Identify which cell holds the provided text, then report its (X, Y) central coordinate. 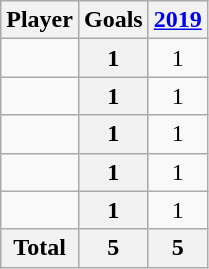
2019 (178, 20)
Total (40, 248)
Player (40, 20)
Goals (113, 20)
